Search for the cell housing the specified text and yield its (x, y) center coordinate. 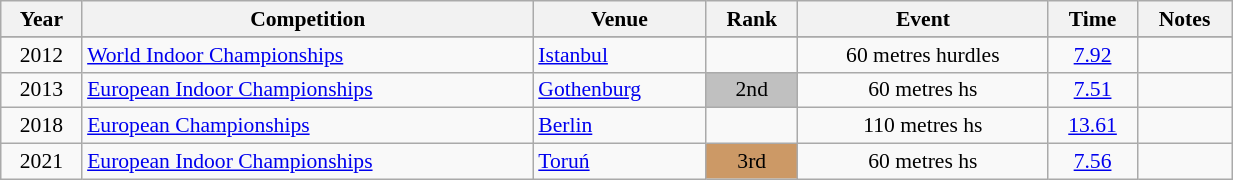
Berlin (619, 126)
2013 (42, 90)
7.51 (1093, 90)
Rank (752, 19)
Year (42, 19)
European Championships (308, 126)
Toruń (619, 162)
2021 (42, 162)
Time (1093, 19)
Event (923, 19)
Istanbul (619, 55)
2012 (42, 55)
2018 (42, 126)
World Indoor Championships (308, 55)
7.92 (1093, 55)
7.56 (1093, 162)
Venue (619, 19)
2nd (752, 90)
60 metres hurdles (923, 55)
13.61 (1093, 126)
Competition (308, 19)
3rd (752, 162)
Notes (1184, 19)
110 metres hs (923, 126)
Gothenburg (619, 90)
